Locate the cell with the specified text and output its (X, Y) center coordinate. 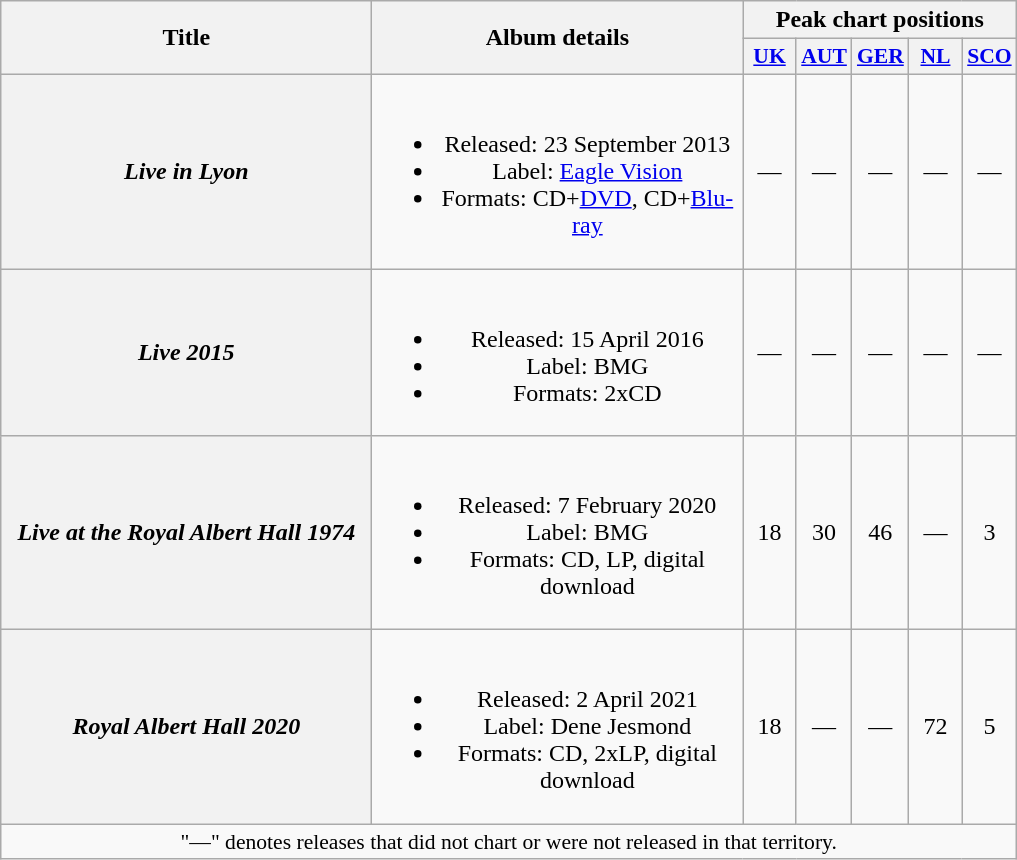
Title (186, 38)
AUT (824, 57)
46 (880, 533)
"—" denotes releases that did not chart or were not released in that territory. (509, 842)
UK (770, 57)
Released: 23 September 2013Label: Eagle VisionFormats: CD+DVD, CD+Blu-ray (558, 171)
Peak chart positions (880, 20)
72 (936, 727)
Live at the Royal Albert Hall 1974 (186, 533)
NL (936, 57)
GER (880, 57)
Live in Lyon (186, 171)
3 (990, 533)
Released: 2 April 2021Label: Dene JesmondFormats: CD, 2xLP, digital download (558, 727)
Album details (558, 38)
Released: 7 February 2020Label: BMGFormats: CD, LP, digital download (558, 533)
30 (824, 533)
SCO (990, 57)
5 (990, 727)
Royal Albert Hall 2020 (186, 727)
Released: 15 April 2016Label: BMGFormats: 2xCD (558, 352)
Live 2015 (186, 352)
